Extract the [x, y] coordinate from the center of the cell holding the provided text.  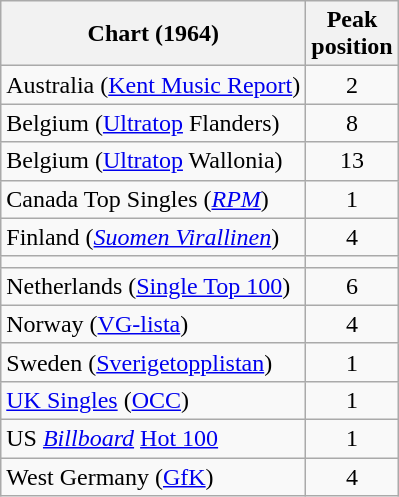
US Billboard Hot 100 [154, 438]
Belgium (Ultratop Wallonia) [154, 161]
13 [352, 161]
Canada Top Singles (RPM) [154, 199]
UK Singles (OCC) [154, 400]
Peakposition [352, 34]
8 [352, 123]
Australia (Kent Music Report) [154, 85]
Netherlands (Single Top 100) [154, 286]
Finland (Suomen Virallinen) [154, 237]
2 [352, 85]
Norway (VG-lista) [154, 324]
Sweden (Sverigetopplistan) [154, 362]
6 [352, 286]
West Germany (GfK) [154, 477]
Chart (1964) [154, 34]
Belgium (Ultratop Flanders) [154, 123]
